Provide the [x, y] coordinate of the cell's center where the given text is located.  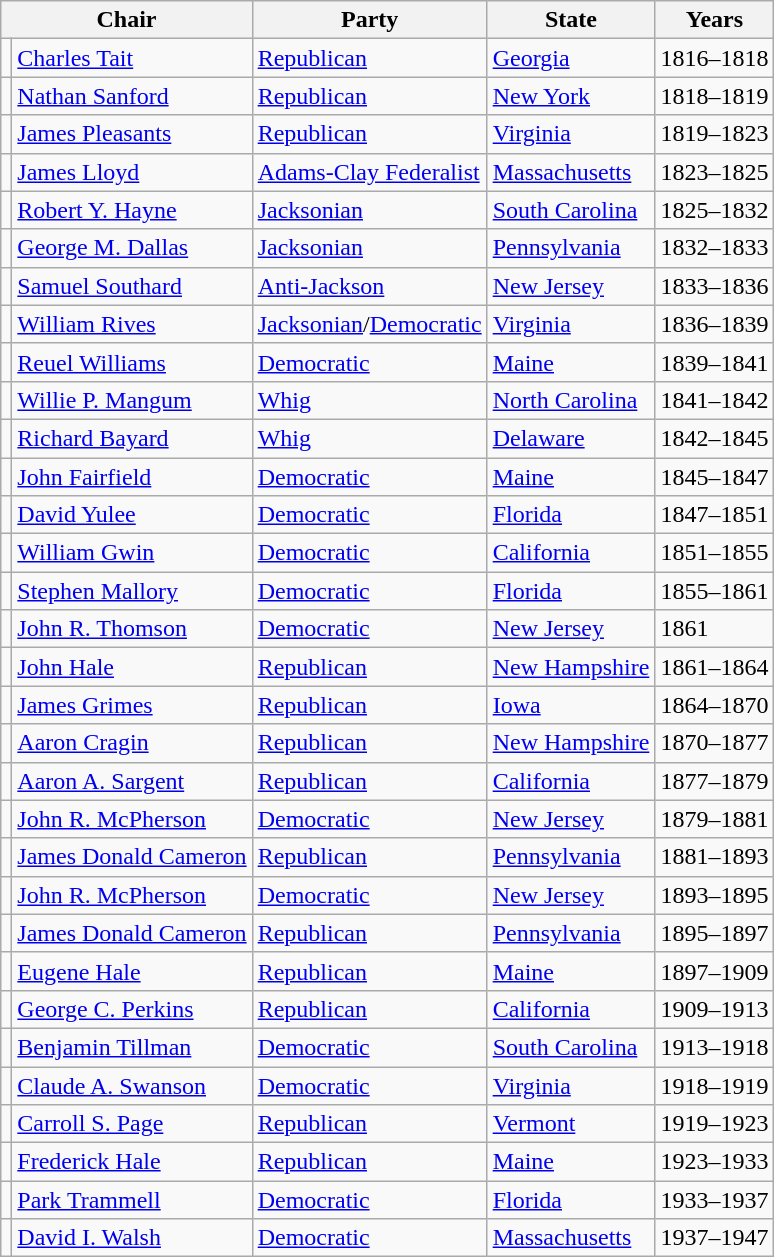
1842–1845 [714, 438]
1913–1918 [714, 1047]
1855–1861 [714, 591]
1895–1897 [714, 933]
1923–1933 [714, 1162]
1933–1937 [714, 1200]
Years [714, 20]
Iowa [571, 705]
1847–1851 [714, 515]
1861–1864 [714, 667]
1832–1833 [714, 248]
1836–1839 [714, 324]
Aaron Cragin [132, 743]
1877–1879 [714, 781]
James Pleasants [132, 134]
Anti-Jackson [370, 286]
Jacksonian/Democratic [370, 324]
1937–1947 [714, 1238]
1851–1855 [714, 553]
Delaware [571, 438]
1839–1841 [714, 362]
Robert Y. Hayne [132, 210]
Vermont [571, 1124]
Party [370, 20]
1833–1836 [714, 286]
1818–1819 [714, 96]
James Lloyd [132, 172]
Willie P. Mangum [132, 400]
1909–1913 [714, 1009]
1918–1919 [714, 1085]
New York [571, 96]
John Hale [132, 667]
1881–1893 [714, 857]
Reuel Williams [132, 362]
William Rives [132, 324]
1919–1923 [714, 1124]
John Fairfield [132, 477]
Carroll S. Page [132, 1124]
Aaron A. Sargent [132, 781]
State [571, 20]
Claude A. Swanson [132, 1085]
Richard Bayard [132, 438]
1879–1881 [714, 819]
David Yulee [132, 515]
1870–1877 [714, 743]
George M. Dallas [132, 248]
Park Trammell [132, 1200]
1893–1895 [714, 895]
1864–1870 [714, 705]
1816–1818 [714, 58]
George C. Perkins [132, 1009]
William Gwin [132, 553]
1823–1825 [714, 172]
1861 [714, 629]
Benjamin Tillman [132, 1047]
1845–1847 [714, 477]
Nathan Sanford [132, 96]
Stephen Mallory [132, 591]
1841–1842 [714, 400]
Adams-Clay Federalist [370, 172]
James Grimes [132, 705]
Chair [126, 20]
Samuel Southard [132, 286]
Eugene Hale [132, 971]
Frederick Hale [132, 1162]
Charles Tait [132, 58]
David I. Walsh [132, 1238]
1825–1832 [714, 210]
North Carolina [571, 400]
1897–1909 [714, 971]
Georgia [571, 58]
1819–1823 [714, 134]
John R. Thomson [132, 629]
